Search for the cell housing the specified text and yield its (X, Y) center coordinate. 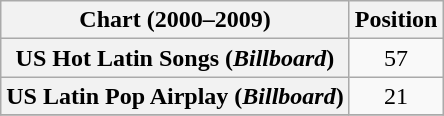
57 (396, 58)
US Latin Pop Airplay (Billboard) (175, 96)
21 (396, 96)
Position (396, 20)
US Hot Latin Songs (Billboard) (175, 58)
Chart (2000–2009) (175, 20)
